Extract the (X, Y) coordinate from the center of the cell holding the provided text.  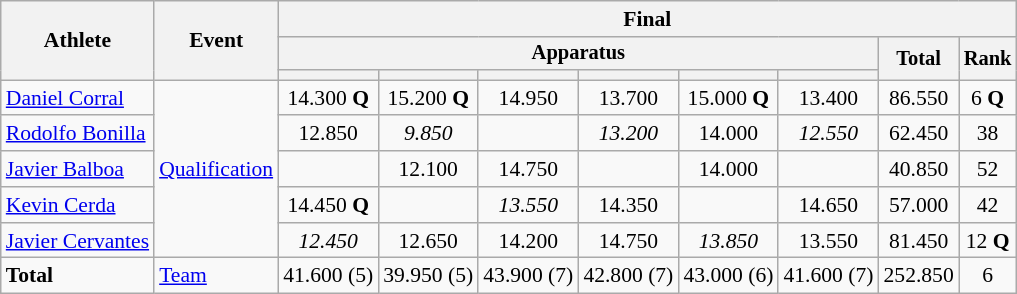
15.000 Q (728, 98)
12.100 (428, 169)
14.300 Q (328, 98)
9.850 (428, 134)
40.850 (918, 169)
52 (988, 169)
13.850 (728, 241)
Team (216, 276)
41.600 (5) (328, 276)
14.350 (628, 205)
6 (988, 276)
Final (647, 19)
Apparatus (578, 54)
Kevin Cerda (78, 205)
13.200 (628, 134)
12 Q (988, 241)
252.850 (918, 276)
Rank (988, 58)
41.600 (7) (828, 276)
Javier Cervantes (78, 241)
12.650 (428, 241)
42.800 (7) (628, 276)
86.550 (918, 98)
Athlete (78, 40)
Daniel Corral (78, 98)
12.550 (828, 134)
14.450 Q (328, 205)
6 Q (988, 98)
62.450 (918, 134)
13.400 (828, 98)
Event (216, 40)
14.950 (528, 98)
43.000 (6) (728, 276)
Rodolfo Bonilla (78, 134)
12.450 (328, 241)
14.200 (528, 241)
14.650 (828, 205)
57.000 (918, 205)
42 (988, 205)
39.950 (5) (428, 276)
Javier Balboa (78, 169)
Qualification (216, 169)
12.850 (328, 134)
15.200 Q (428, 98)
81.450 (918, 241)
38 (988, 134)
43.900 (7) (528, 276)
13.700 (628, 98)
